Locate the cell with the specified text and output its [X, Y] center coordinate. 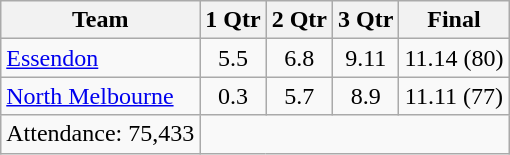
11.11 (77) [454, 96]
North Melbourne [100, 96]
11.14 (80) [454, 58]
9.11 [366, 58]
Attendance: 75,433 [100, 134]
0.3 [233, 96]
Team [100, 20]
5.7 [299, 96]
1 Qtr [233, 20]
Essendon [100, 58]
Final [454, 20]
3 Qtr [366, 20]
2 Qtr [299, 20]
5.5 [233, 58]
6.8 [299, 58]
8.9 [366, 96]
